Provide the [x, y] coordinate of the cell's center where the given text is located.  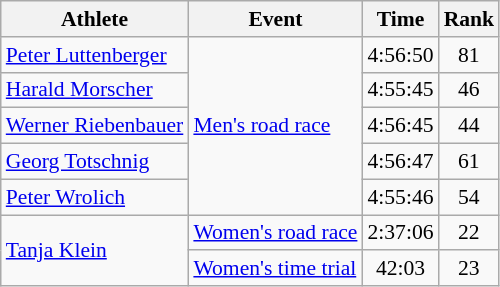
81 [470, 55]
Peter Wrolich [95, 197]
Women's road race [275, 233]
4:56:50 [400, 55]
61 [470, 162]
Event [275, 19]
Men's road race [275, 126]
42:03 [400, 269]
44 [470, 126]
Athlete [95, 19]
22 [470, 233]
Georg Totschnig [95, 162]
Women's time trial [275, 269]
Werner Riebenbauer [95, 126]
4:56:47 [400, 162]
Harald Morscher [95, 90]
4:55:46 [400, 197]
4:56:45 [400, 126]
4:55:45 [400, 90]
Rank [470, 19]
2:37:06 [400, 233]
46 [470, 90]
Peter Luttenberger [95, 55]
54 [470, 197]
Time [400, 19]
23 [470, 269]
Tanja Klein [95, 250]
